Provide the (X, Y) coordinate of the cell's center where the given text is located.  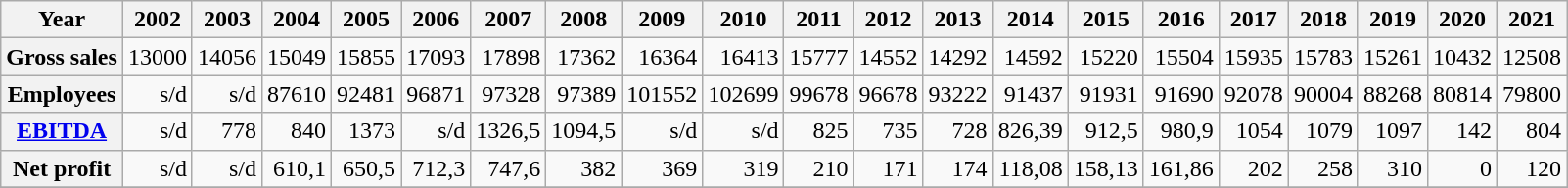
2009 (662, 20)
319 (744, 168)
15049 (298, 57)
747,6 (509, 168)
610,1 (298, 168)
91931 (1106, 94)
97328 (509, 94)
912,5 (1106, 131)
158,13 (1106, 168)
1326,5 (509, 131)
80814 (1462, 94)
13000 (157, 57)
17362 (583, 57)
210 (818, 168)
102699 (744, 94)
1097 (1392, 131)
17898 (509, 57)
202 (1253, 168)
804 (1533, 131)
1373 (366, 131)
14056 (227, 57)
99678 (818, 94)
650,5 (366, 168)
Employees (63, 94)
Gross sales (63, 57)
735 (889, 131)
1054 (1253, 131)
90004 (1323, 94)
2012 (889, 20)
16364 (662, 57)
1094,5 (583, 131)
712,3 (437, 168)
15261 (1392, 57)
15935 (1253, 57)
142 (1462, 131)
2018 (1323, 20)
96678 (889, 94)
2006 (437, 20)
79800 (1533, 94)
15855 (366, 57)
2019 (1392, 20)
Net profit (63, 168)
14592 (1030, 57)
382 (583, 168)
93222 (957, 94)
0 (1462, 168)
728 (957, 131)
EBITDA (63, 131)
87610 (298, 94)
16413 (744, 57)
120 (1533, 168)
2014 (1030, 20)
15783 (1323, 57)
14552 (889, 57)
1079 (1323, 131)
14292 (957, 57)
92481 (366, 94)
91437 (1030, 94)
10432 (1462, 57)
101552 (662, 94)
92078 (1253, 94)
2008 (583, 20)
91690 (1180, 94)
174 (957, 168)
980,9 (1180, 131)
Year (63, 20)
15220 (1106, 57)
778 (227, 131)
2013 (957, 20)
12508 (1533, 57)
826,39 (1030, 131)
310 (1392, 168)
2020 (1462, 20)
118,08 (1030, 168)
97389 (583, 94)
2005 (366, 20)
2021 (1533, 20)
2015 (1106, 20)
171 (889, 168)
17093 (437, 57)
2003 (227, 20)
258 (1323, 168)
2017 (1253, 20)
2004 (298, 20)
2016 (1180, 20)
161,86 (1180, 168)
2011 (818, 20)
96871 (437, 94)
840 (298, 131)
15504 (1180, 57)
369 (662, 168)
2010 (744, 20)
2007 (509, 20)
88268 (1392, 94)
2002 (157, 20)
825 (818, 131)
15777 (818, 57)
